Provide the [X, Y] coordinate of the cell's center where the given text is located.  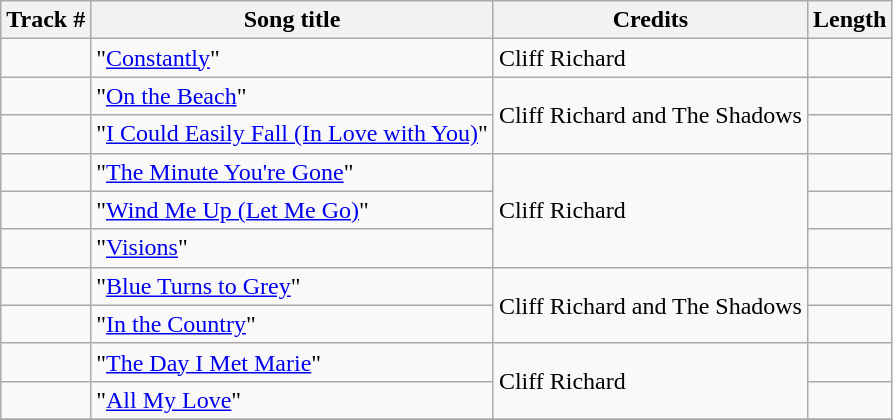
"Blue Turns to Grey" [292, 286]
Song title [292, 20]
"The Day I Met Marie" [292, 362]
"On the Beach" [292, 96]
"Constantly" [292, 58]
"All My Love" [292, 400]
"I Could Easily Fall (In Love with You)" [292, 134]
"Visions" [292, 248]
Track # [46, 20]
Credits [650, 20]
"Wind Me Up (Let Me Go)" [292, 210]
Length [849, 20]
"The Minute You're Gone" [292, 172]
"In the Country" [292, 324]
